Provide the (X, Y) coordinate of the cell's center where the given text is located.  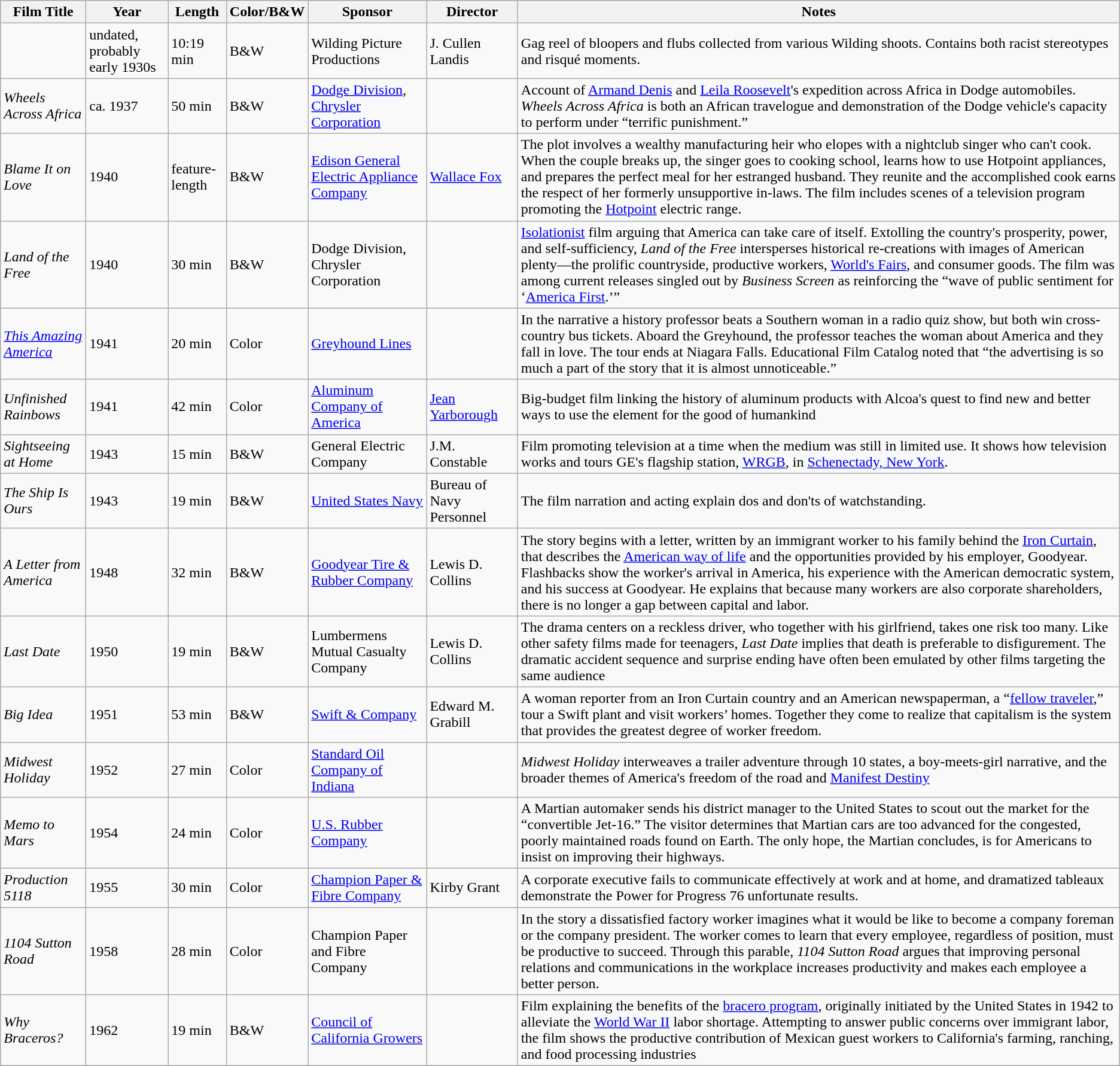
Edison General Electric Appliance Company (367, 177)
Sightseeing at Home (43, 453)
Jean Yarborough (472, 407)
Champion Paper and Fibre Company (367, 951)
Wheels Across Africa (43, 106)
Sponsor (367, 12)
10:19 min (197, 51)
feature-length (197, 177)
United States Navy (367, 501)
Production 5118 (43, 888)
undated, probably early 1930s (127, 51)
1958 (127, 951)
Land of the Free (43, 264)
Goodyear Tire & Rubber Company (367, 572)
A Letter from America (43, 572)
Length (197, 12)
Wilding Picture Productions (367, 51)
Bureau of Navy Personnel (472, 501)
1962 (127, 1030)
Memo to Mars (43, 833)
Edward M. Grabill (472, 714)
20 min (197, 343)
Swift & Company (367, 714)
42 min (197, 407)
Director (472, 12)
28 min (197, 951)
Blame It on Love (43, 177)
27 min (197, 769)
Council of California Growers (367, 1030)
Unfinished Rainbows (43, 407)
1951 (127, 714)
1955 (127, 888)
Big Idea (43, 714)
1954 (127, 833)
24 min (197, 833)
Last Date (43, 651)
This Amazing America (43, 343)
1950 (127, 651)
Year (127, 12)
15 min (197, 453)
Why Braceros? (43, 1030)
Greyhound Lines (367, 343)
1952 (127, 769)
U.S. Rubber Company (367, 833)
Big-budget film linking the history of aluminum products with Alcoa's quest to find new and better ways to use the element for the good of humankind (818, 407)
Gag reel of bloopers and flubs collected from various Wilding shoots. Contains both racist stereotypes and risqué moments. (818, 51)
Kirby Grant (472, 888)
50 min (197, 106)
Wallace Fox (472, 177)
Champion Paper & Fibre Company (367, 888)
General Electric Company (367, 453)
J. Cullen Landis (472, 51)
Lumbermens Mutual Casualty Company (367, 651)
J.M. Constable (472, 453)
Film Title (43, 12)
Aluminum Company of America (367, 407)
32 min (197, 572)
53 min (197, 714)
Midwest Holiday (43, 769)
The Ship Is Ours (43, 501)
Color/B&W (267, 12)
ca. 1937 (127, 106)
Notes (818, 12)
1948 (127, 572)
1104 Sutton Road (43, 951)
The film narration and acting explain dos and don'ts of watchstanding. (818, 501)
Standard Oil Company of Indiana (367, 769)
